Detect which cell encompasses the target text, then output its [x, y] center coordinate. 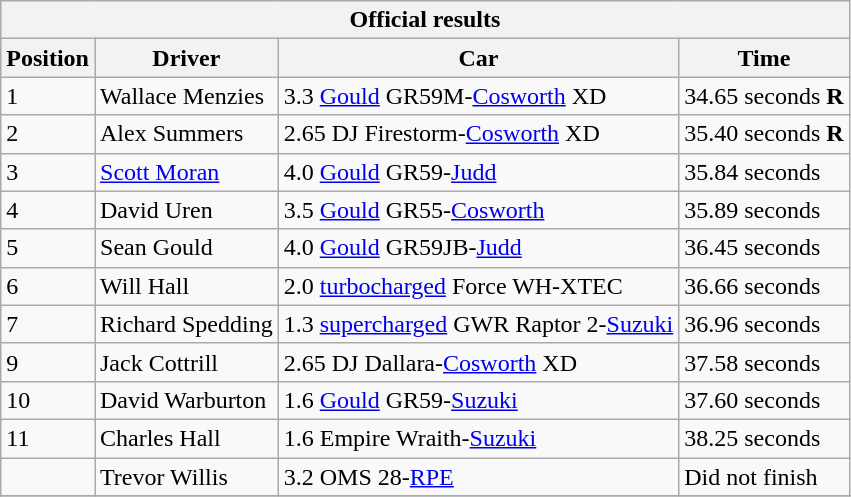
1 [48, 96]
Official results [425, 20]
4 [48, 210]
David Warburton [186, 400]
Trevor Willis [186, 477]
Wallace Menzies [186, 96]
35.84 seconds [764, 172]
1.6 Gould GR59-Suzuki [478, 400]
3 [48, 172]
36.96 seconds [764, 324]
37.60 seconds [764, 400]
7 [48, 324]
David Uren [186, 210]
37.58 seconds [764, 362]
36.45 seconds [764, 248]
Richard Spedding [186, 324]
Driver [186, 58]
3.5 Gould GR55-Cosworth [478, 210]
36.66 seconds [764, 286]
10 [48, 400]
5 [48, 248]
1.6 Empire Wraith-Suzuki [478, 438]
3.2 OMS 28-RPE [478, 477]
3.3 Gould GR59M-Cosworth XD [478, 96]
2.65 DJ Firestorm-Cosworth XD [478, 134]
2 [48, 134]
Will Hall [186, 286]
Time [764, 58]
Sean Gould [186, 248]
Alex Summers [186, 134]
Did not finish [764, 477]
2.0 turbocharged Force WH-XTEC [478, 286]
1.3 supercharged GWR Raptor 2-Suzuki [478, 324]
6 [48, 286]
34.65 seconds R [764, 96]
38.25 seconds [764, 438]
35.89 seconds [764, 210]
Position [48, 58]
Jack Cottrill [186, 362]
Charles Hall [186, 438]
Scott Moran [186, 172]
2.65 DJ Dallara-Cosworth XD [478, 362]
35.40 seconds R [764, 134]
9 [48, 362]
4.0 Gould GR59JB-Judd [478, 248]
11 [48, 438]
4.0 Gould GR59-Judd [478, 172]
Car [478, 58]
